Find where the given text appears and provide that cell's center as [x, y] coordinate. 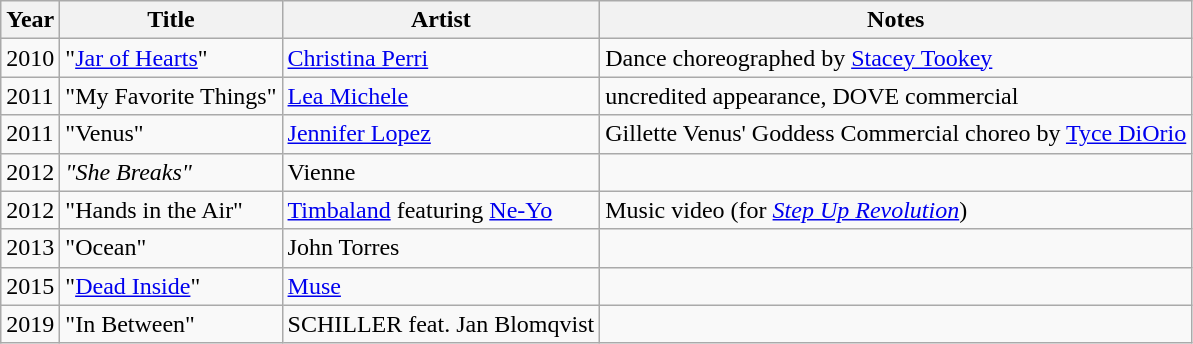
"In Between" [171, 324]
2019 [30, 324]
Timbaland featuring Ne-Yo [441, 210]
Jennifer Lopez [441, 134]
Lea Michele [441, 96]
Year [30, 20]
Title [171, 20]
Vienne [441, 172]
"She Breaks" [171, 172]
"Dead Inside" [171, 286]
2010 [30, 58]
Muse [441, 286]
2015 [30, 286]
"My Favorite Things" [171, 96]
Artist [441, 20]
uncredited appearance, DOVE commercial [896, 96]
Music video (for Step Up Revolution) [896, 210]
"Hands in the Air" [171, 210]
John Torres [441, 248]
Dance choreographed by Stacey Tookey [896, 58]
SCHILLER feat. Jan Blomqvist [441, 324]
"Venus" [171, 134]
"Ocean" [171, 248]
2013 [30, 248]
Notes [896, 20]
"Jar of Hearts" [171, 58]
Gillette Venus' Goddess Commercial choreo by Tyce DiOrio [896, 134]
Christina Perri [441, 58]
